Pinpoint the cell where the given text exists, returning its (x, y) midpoint coordinate. 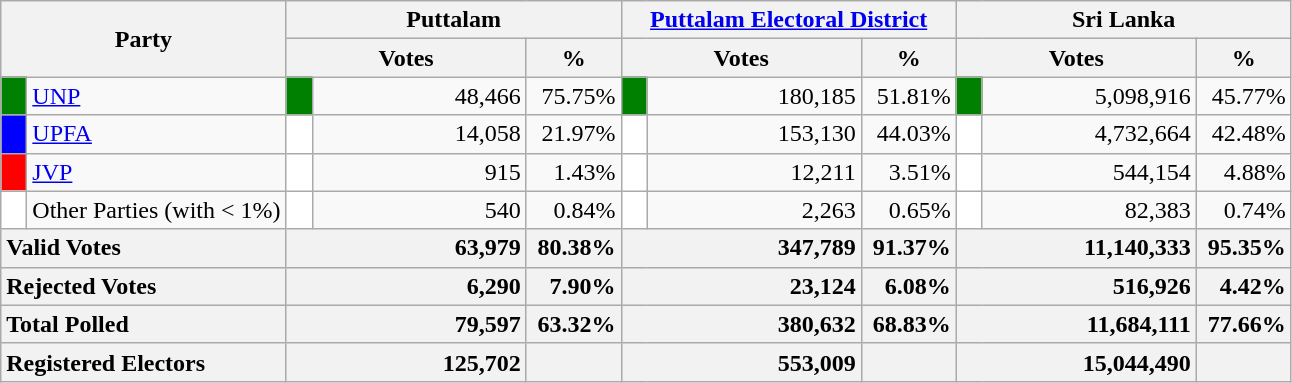
Total Polled (144, 324)
75.75% (574, 96)
91.37% (908, 248)
6,290 (406, 286)
42.48% (1244, 134)
JVP (156, 172)
4.42% (1244, 286)
125,702 (406, 362)
Rejected Votes (144, 286)
153,130 (754, 134)
63,979 (406, 248)
15,044,490 (1076, 362)
3.51% (908, 172)
80.38% (574, 248)
12,211 (754, 172)
5,098,916 (1089, 96)
544,154 (1089, 172)
11,140,333 (1076, 248)
77.66% (1244, 324)
44.03% (908, 134)
1.43% (574, 172)
68.83% (908, 324)
82,383 (1089, 210)
95.35% (1244, 248)
23,124 (741, 286)
Puttalam Electoral District (788, 20)
180,185 (754, 96)
79,597 (406, 324)
0.74% (1244, 210)
2,263 (754, 210)
6.08% (908, 286)
Puttalam (454, 20)
0.65% (908, 210)
63.32% (574, 324)
Other Parties (with < 1%) (156, 210)
347,789 (741, 248)
516,926 (1076, 286)
7.90% (574, 286)
380,632 (741, 324)
UNP (156, 96)
Registered Electors (144, 362)
Party (144, 39)
Valid Votes (144, 248)
45.77% (1244, 96)
51.81% (908, 96)
14,058 (419, 134)
540 (419, 210)
11,684,111 (1076, 324)
4,732,664 (1089, 134)
48,466 (419, 96)
553,009 (741, 362)
4.88% (1244, 172)
UPFA (156, 134)
21.97% (574, 134)
0.84% (574, 210)
Sri Lanka (1124, 20)
915 (419, 172)
